Scan for the cell matching the given text and deliver its [X, Y] coordinate at center. 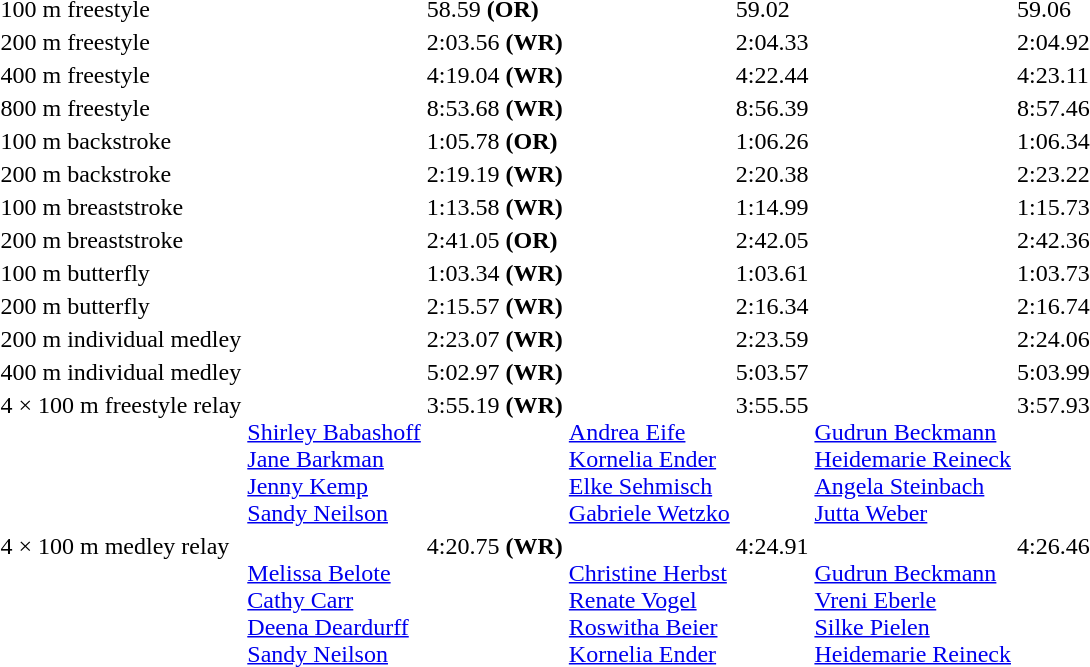
1:03.34 (WR) [494, 273]
2:19.19 (WR) [494, 174]
Gudrun Beckmann Heidemarie Reineck Angela Steinbach Jutta Weber [913, 459]
1:14.99 [772, 207]
1:05.78 (OR) [494, 141]
4:19.04 (WR) [494, 75]
3:55.19 (WR) [494, 459]
8:56.39 [772, 108]
2:41.05 (OR) [494, 240]
1:03.61 [772, 273]
Shirley BabashoffJane Barkman Jenny Kemp Sandy Neilson [334, 459]
2:42.05 [772, 240]
2:15.57 (WR) [494, 306]
5:03.57 [772, 372]
4:22.44 [772, 75]
1:13.58 (WR) [494, 207]
2:20.38 [772, 174]
2:23.59 [772, 339]
3:55.55 [772, 459]
Andrea Eife Kornelia Ender Elke Sehmisch Gabriele Wetzko [649, 459]
2:03.56 (WR) [494, 42]
2:16.34 [772, 306]
8:53.68 (WR) [494, 108]
2:04.33 [772, 42]
5:02.97 (WR) [494, 372]
2:23.07 (WR) [494, 339]
1:06.26 [772, 141]
